Find where the given text appears and provide that cell's center as [x, y] coordinate. 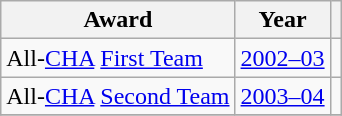
Award [118, 20]
2002–03 [282, 58]
All-CHA Second Team [118, 96]
2003–04 [282, 96]
Year [282, 20]
All-CHA First Team [118, 58]
